Return (X, Y) of the center of cell containing provided text 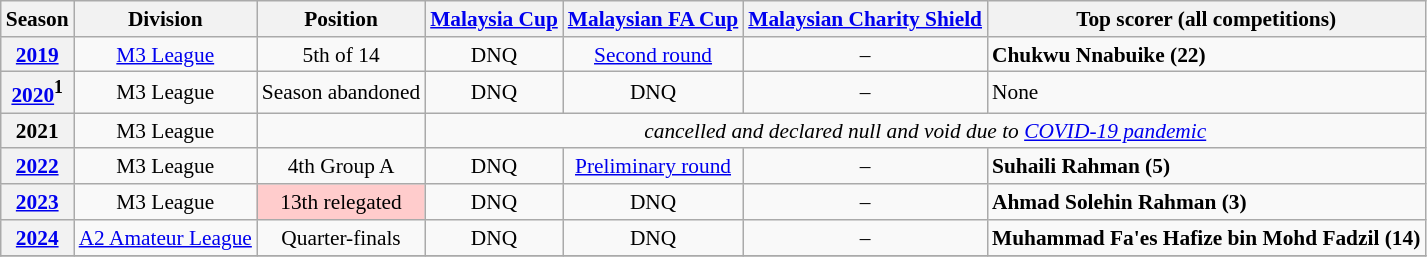
Ahmad Solehin Rahman (3) (1206, 202)
Malaysian FA Cup (653, 19)
Malaysian Charity Shield (865, 19)
2022 (38, 167)
Malaysia Cup (494, 19)
13th relegated (341, 202)
2021 (38, 131)
A2 Amateur League (166, 238)
Season abandoned (341, 92)
20201 (38, 92)
2023 (38, 202)
Division (166, 19)
Muhammad Fa'es Hafize bin Mohd Fadzil (14) (1206, 238)
2024 (38, 238)
4th Group A (341, 167)
Suhaili Rahman (5) (1206, 167)
Quarter-finals (341, 238)
cancelled and declared null and void due to COVID-19 pandemic (925, 131)
2019 (38, 55)
Position (341, 19)
Preliminary round (653, 167)
Second round (653, 55)
Top scorer (all competitions) (1206, 19)
Chukwu Nnabuike (22) (1206, 55)
Season (38, 19)
None (1206, 92)
5th of 14 (341, 55)
